Capture the cell that displays the provided text and extract its (x, y) central coordinate. 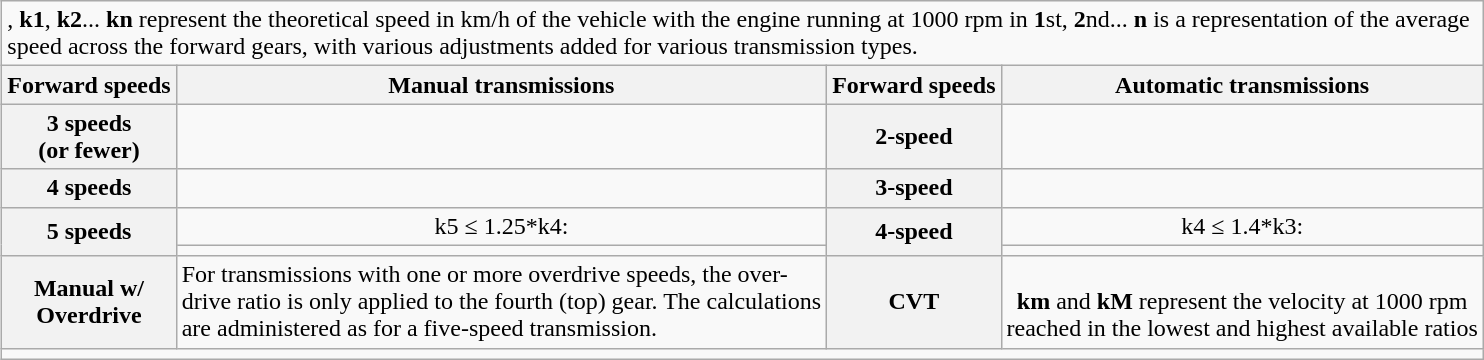
3-speed (914, 188)
Automatic transmissions (1242, 85)
CVT (914, 302)
km and kM represent the velocity at 1000 rpmreached in the lowest and highest available ratios (1242, 302)
4-speed (914, 232)
k4 ≤ 1.4*k3: (1242, 226)
Manual w/Overdrive (89, 302)
3 speeds(or fewer) (89, 136)
4 speeds (89, 188)
Manual transmissions (501, 85)
5 speeds (89, 232)
2-speed (914, 136)
k5 ≤ 1.25*k4: (501, 226)
